Provide the [x, y] coordinate of the cell's center where the given text is located.  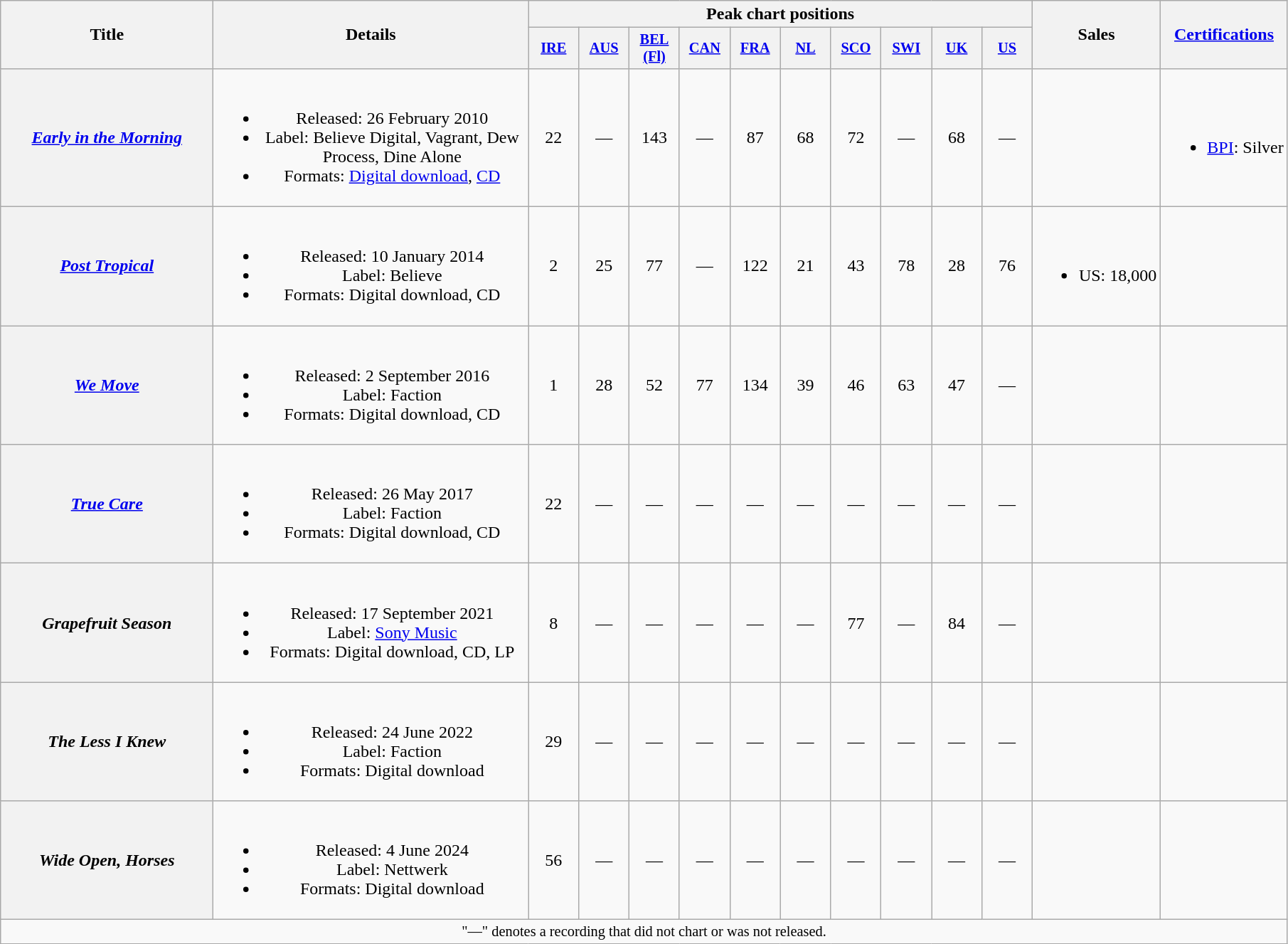
43 [856, 266]
39 [805, 386]
Details [371, 35]
29 [553, 741]
True Care [107, 504]
63 [906, 386]
BPI: Silver [1224, 137]
1 [553, 386]
UK [957, 48]
2 [553, 266]
Released: 17 September 2021Label: Sony MusicFormats: Digital download, CD, LP [371, 623]
Released: 26 May 2017Label: FactionFormats: Digital download, CD [371, 504]
Early in the Morning [107, 137]
CAN [704, 48]
143 [654, 137]
AUS [605, 48]
72 [856, 137]
BEL (Fl) [654, 48]
Released: 4 June 2024Label: NettwerkFormats: Digital download [371, 861]
Released: 26 February 2010Label: Believe Digital, Vagrant, Dew Process, Dine AloneFormats: Digital download, CD [371, 137]
Released: 2 September 2016Label: FactionFormats: Digital download, CD [371, 386]
Post Tropical [107, 266]
Sales [1096, 35]
122 [755, 266]
46 [856, 386]
We Move [107, 386]
"—" denotes a recording that did not chart or was not released. [644, 932]
56 [553, 861]
25 [605, 266]
Peak chart positions [781, 14]
Released: 10 January 2014Label: BelieveFormats: Digital download, CD [371, 266]
21 [805, 266]
FRA [755, 48]
SCO [856, 48]
78 [906, 266]
Released: 24 June 2022Label: FactionFormats: Digital download [371, 741]
Wide Open, Horses [107, 861]
SWI [906, 48]
IRE [553, 48]
The Less I Knew [107, 741]
76 [1007, 266]
87 [755, 137]
52 [654, 386]
84 [957, 623]
134 [755, 386]
US: 18,000 [1096, 266]
8 [553, 623]
US [1007, 48]
Title [107, 35]
NL [805, 48]
Grapefruit Season [107, 623]
Certifications [1224, 35]
47 [957, 386]
